Capture the cell that displays the provided text and extract its [x, y] central coordinate. 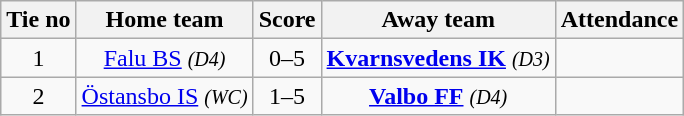
2 [38, 96]
1–5 [287, 96]
Östansbo IS (WC) [164, 96]
Score [287, 20]
Home team [164, 20]
Falu BS (D4) [164, 58]
1 [38, 58]
Away team [438, 20]
0–5 [287, 58]
Valbo FF (D4) [438, 96]
Tie no [38, 20]
Attendance [619, 20]
Kvarnsvedens IK (D3) [438, 58]
